Output the (X, Y) coordinate of the center of the cell containing the given text.  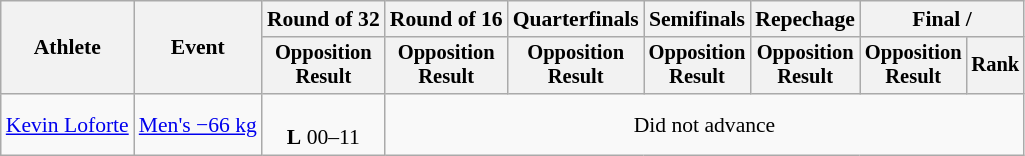
Event (198, 48)
Quarterfinals (576, 19)
Semifinals (698, 19)
Athlete (68, 48)
Final / (942, 19)
Men's −66 kg (198, 124)
Round of 16 (446, 19)
Kevin Loforte (68, 124)
Did not advance (704, 124)
Round of 32 (324, 19)
Repechage (805, 19)
Rank (996, 66)
L 00–11 (324, 124)
